Provide the (x, y) coordinate of the cell's center where the given text is located.  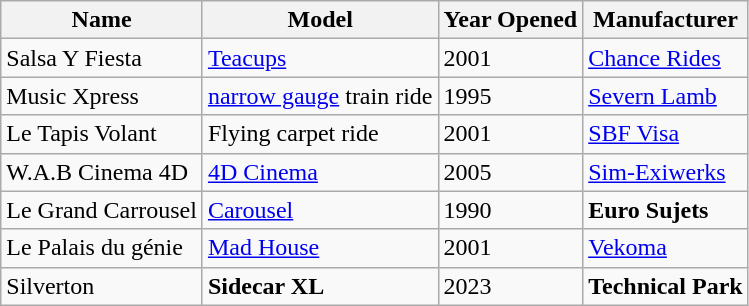
Silverton (102, 286)
Le Tapis Volant (102, 134)
Manufacturer (666, 20)
1995 (510, 96)
Chance Rides (666, 58)
Flying carpet ride (320, 134)
Mad House (320, 248)
Technical Park (666, 286)
narrow gauge train ride (320, 96)
Euro Sujets (666, 210)
Severn Lamb (666, 96)
SBF Visa (666, 134)
2005 (510, 172)
1990 (510, 210)
4D Cinema (320, 172)
Le Grand Carrousel (102, 210)
Teacups (320, 58)
Sidecar XL (320, 286)
Sim-Exiwerks (666, 172)
Salsa Y Fiesta (102, 58)
Year Opened (510, 20)
Music Xpress (102, 96)
Carousel (320, 210)
2023 (510, 286)
Model (320, 20)
Vekoma (666, 248)
Name (102, 20)
W.A.B Cinema 4D (102, 172)
Le Palais du génie (102, 248)
